Locate the cell with the specified text and output its (X, Y) center coordinate. 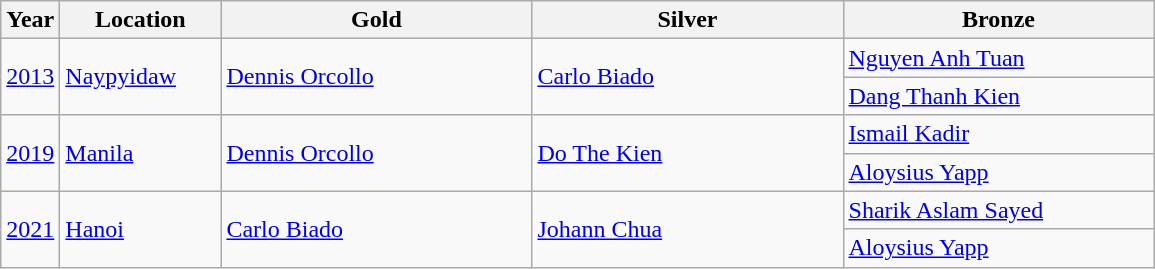
Nguyen Anh Tuan (998, 58)
Bronze (998, 20)
Johann Chua (688, 229)
Location (140, 20)
2021 (30, 229)
Dang Thanh Kien (998, 96)
Ismail Kadir (998, 134)
Sharik Aslam Sayed (998, 210)
2019 (30, 153)
Naypyidaw (140, 77)
2013 (30, 77)
Silver (688, 20)
Hanoi (140, 229)
Year (30, 20)
Gold (376, 20)
Do The Kien (688, 153)
Manila (140, 153)
